Scan for the cell matching the given text and deliver its [x, y] coordinate at center. 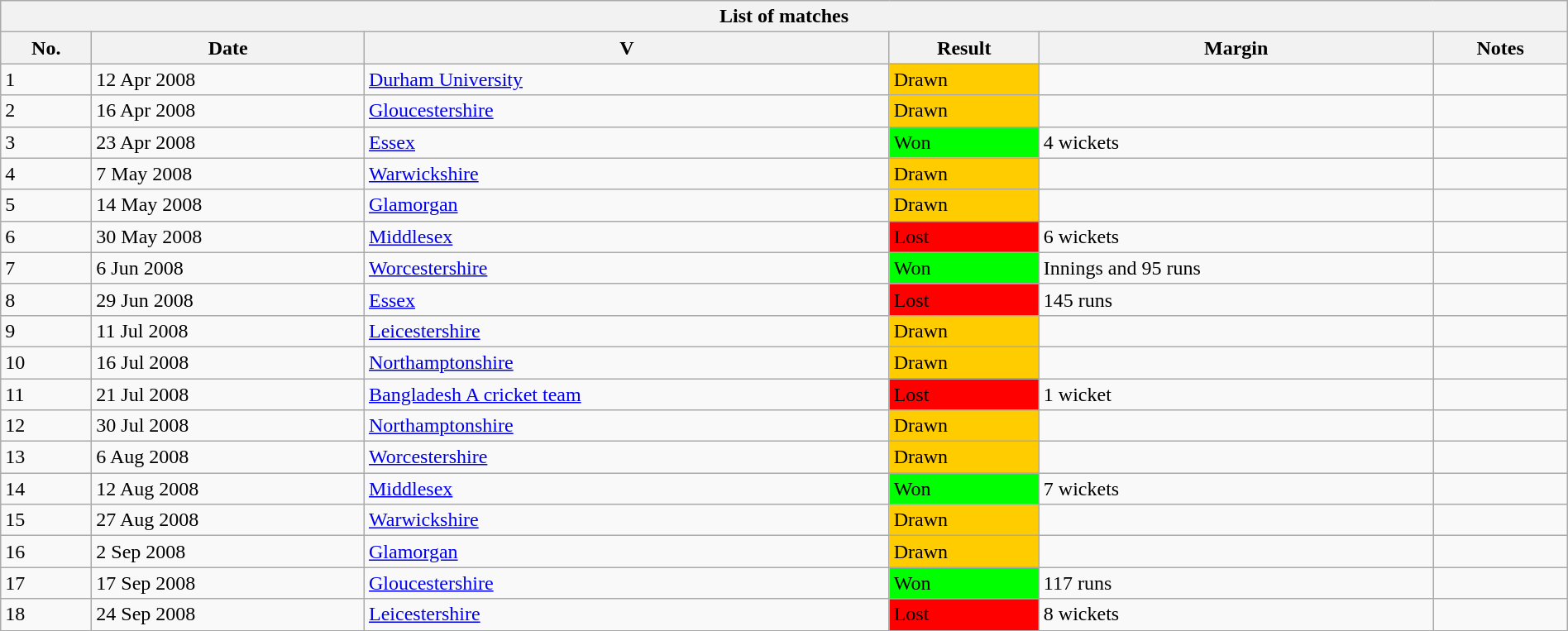
1 wicket [1236, 394]
V [627, 48]
30 May 2008 [228, 237]
17 Sep 2008 [228, 583]
12 Aug 2008 [228, 489]
27 Aug 2008 [228, 520]
6 Aug 2008 [228, 457]
2 [46, 111]
3 [46, 142]
10 [46, 362]
List of matches [784, 17]
7 [46, 268]
Date [228, 48]
29 Jun 2008 [228, 299]
Bangladesh A cricket team [627, 394]
12 Apr 2008 [228, 79]
6 [46, 237]
14 [46, 489]
145 runs [1236, 299]
Margin [1236, 48]
7 May 2008 [228, 174]
Result [964, 48]
7 wickets [1236, 489]
Durham University [627, 79]
18 [46, 614]
8 wickets [1236, 614]
4 [46, 174]
Notes [1500, 48]
4 wickets [1236, 142]
6 wickets [1236, 237]
24 Sep 2008 [228, 614]
16 [46, 552]
23 Apr 2008 [228, 142]
11 Jul 2008 [228, 331]
17 [46, 583]
16 Apr 2008 [228, 111]
1 [46, 79]
117 runs [1236, 583]
11 [46, 394]
12 [46, 426]
Innings and 95 runs [1236, 268]
16 Jul 2008 [228, 362]
9 [46, 331]
15 [46, 520]
14 May 2008 [228, 205]
No. [46, 48]
30 Jul 2008 [228, 426]
21 Jul 2008 [228, 394]
8 [46, 299]
13 [46, 457]
5 [46, 205]
6 Jun 2008 [228, 268]
2 Sep 2008 [228, 552]
